Locate the cell with the specified text and output its (X, Y) center coordinate. 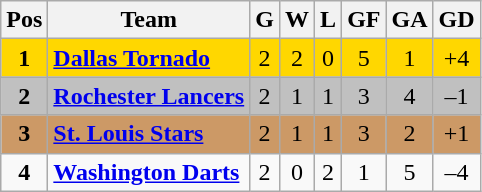
Rochester Lancers (149, 96)
G (265, 20)
+1 (456, 134)
Team (149, 20)
–4 (456, 172)
GD (456, 20)
St. Louis Stars (149, 134)
GA (410, 20)
Pos (24, 20)
–1 (456, 96)
Washington Darts (149, 172)
+4 (456, 58)
L (328, 20)
W (296, 20)
Dallas Tornado (149, 58)
GF (364, 20)
